Provide the [X, Y] coordinate of the cell's center where the given text is located.  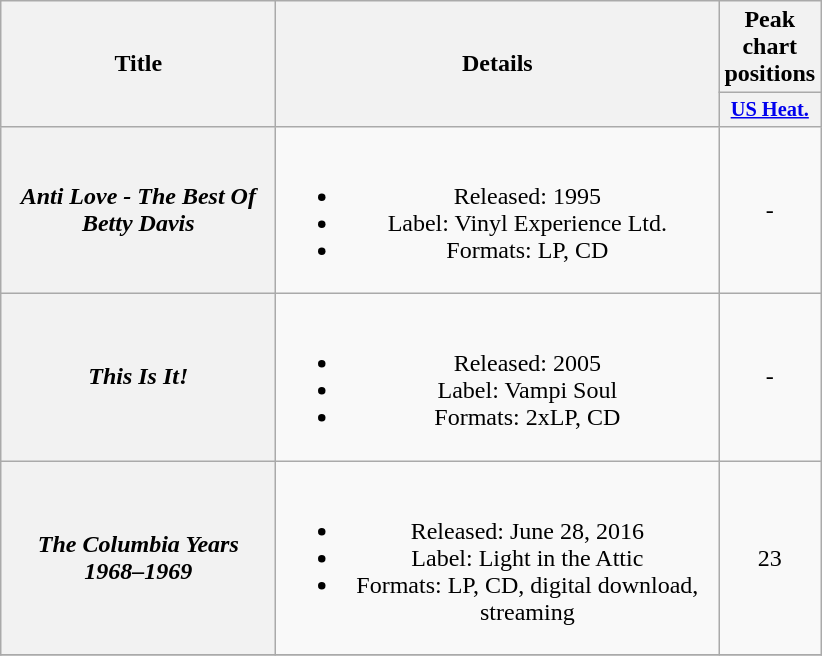
Released: June 28, 2016Label: Light in the AtticFormats: LP, CD, digital download, streaming [498, 558]
Released: 1995Label: Vinyl Experience Ltd.Formats: LP, CD [498, 210]
US Heat. [770, 110]
Title [138, 64]
Peak chart positions [770, 47]
This Is It! [138, 378]
Details [498, 64]
The Columbia Years 1968–1969 [138, 558]
23 [770, 558]
Released: 2005Label: Vampi SoulFormats: 2xLP, CD [498, 378]
Anti Love - The Best Of Betty Davis [138, 210]
